Provide the [X, Y] coordinate of the cell's center where the given text is located.  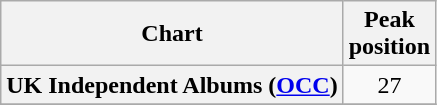
Peakposition [389, 34]
27 [389, 85]
UK Independent Albums (OCC) [172, 85]
Chart [172, 34]
